From the cell containing the given text, extract its center point as (x, y) coordinate. 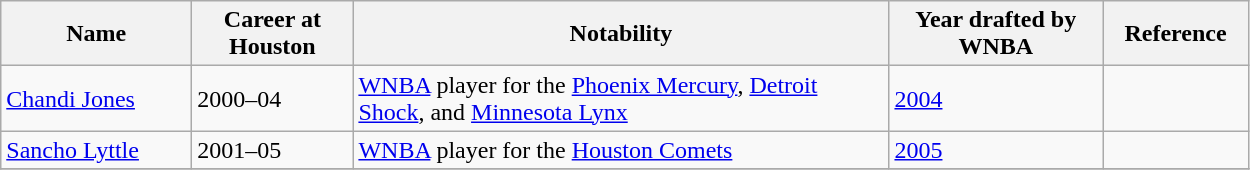
Year drafted by WNBA (996, 34)
2001–05 (272, 150)
2005 (996, 150)
Sancho Lyttle (96, 150)
2004 (996, 98)
Name (96, 34)
Chandi Jones (96, 98)
Notability (621, 34)
WNBA player for the Phoenix Mercury, Detroit Shock, and Minnesota Lynx (621, 98)
Career at Houston (272, 34)
2000–04 (272, 98)
WNBA player for the Houston Comets (621, 150)
Reference (1175, 34)
